Find where the given text appears and provide that cell's center as (x, y) coordinate. 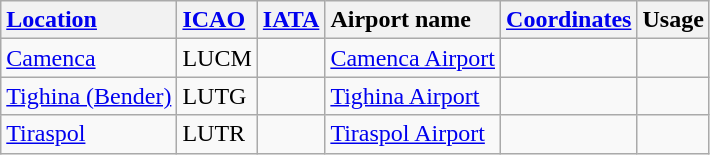
IATA (291, 20)
LUTR (217, 134)
Tighina (Bender) (89, 96)
Tighina Airport (413, 96)
Usage (673, 20)
Camenca (89, 58)
Camenca Airport (413, 58)
Coordinates (569, 20)
ICAO (217, 20)
Airport name (413, 20)
LUCM (217, 58)
LUTG (217, 96)
Location (89, 20)
Tiraspol Airport (413, 134)
Tiraspol (89, 134)
